Capture the cell that displays the provided text and extract its [X, Y] central coordinate. 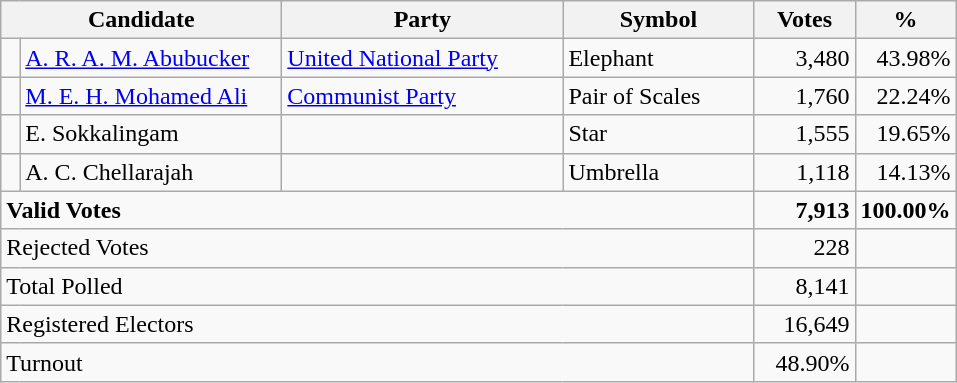
Communist Party [422, 96]
E. Sokkalingam [151, 134]
Star [658, 134]
Umbrella [658, 172]
43.98% [906, 58]
Elephant [658, 58]
Candidate [142, 20]
A. R. A. M. Abubucker [151, 58]
A. C. Chellarajah [151, 172]
Valid Votes [378, 210]
1,760 [804, 96]
14.13% [906, 172]
% [906, 20]
100.00% [906, 210]
United National Party [422, 58]
Votes [804, 20]
Registered Electors [378, 324]
228 [804, 248]
8,141 [804, 286]
1,118 [804, 172]
7,913 [804, 210]
Turnout [378, 362]
Symbol [658, 20]
3,480 [804, 58]
Pair of Scales [658, 96]
M. E. H. Mohamed Ali [151, 96]
Party [422, 20]
22.24% [906, 96]
1,555 [804, 134]
Rejected Votes [378, 248]
48.90% [804, 362]
19.65% [906, 134]
16,649 [804, 324]
Total Polled [378, 286]
